From the cell containing the given text, extract its center point as [x, y] coordinate. 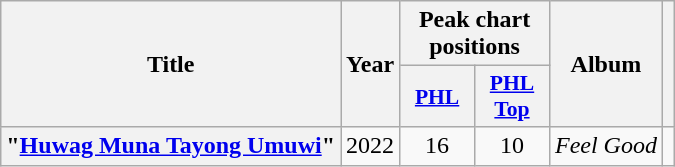
10 [512, 146]
Feel Good [606, 146]
Year [370, 64]
PHL Top [512, 96]
Album [606, 64]
Peak chart positions [475, 34]
Title [171, 64]
PHL [438, 96]
2022 [370, 146]
"Huwag Muna Tayong Umuwi" [171, 146]
16 [438, 146]
